Pinpoint the cell where the given text exists, returning its (X, Y) midpoint coordinate. 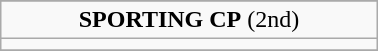
SPORTING CP (2nd) (189, 20)
